Return (x, y) of the center of cell containing provided text 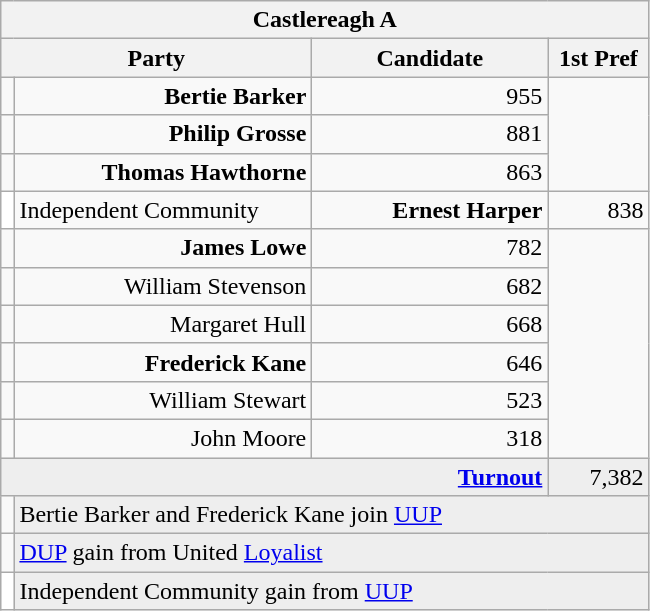
838 (598, 210)
Bertie Barker (163, 96)
Party (156, 58)
William Stevenson (163, 286)
Bertie Barker and Frederick Kane join UUP (332, 515)
Frederick Kane (163, 362)
Thomas Hawthorne (163, 172)
863 (430, 172)
646 (430, 362)
DUP gain from United Loyalist (332, 553)
318 (430, 438)
William Stewart (163, 400)
Philip Grosse (163, 134)
John Moore (163, 438)
James Lowe (163, 248)
Independent Community gain from UUP (332, 591)
Independent Community (163, 210)
Turnout (274, 477)
Candidate (430, 58)
1st Pref (598, 58)
782 (430, 248)
881 (430, 134)
523 (430, 400)
682 (430, 286)
7,382 (598, 477)
Margaret Hull (163, 324)
668 (430, 324)
Castlereagh A (325, 20)
Ernest Harper (430, 210)
955 (430, 96)
